Pinpoint the cell where the given text exists, returning its [X, Y] midpoint coordinate. 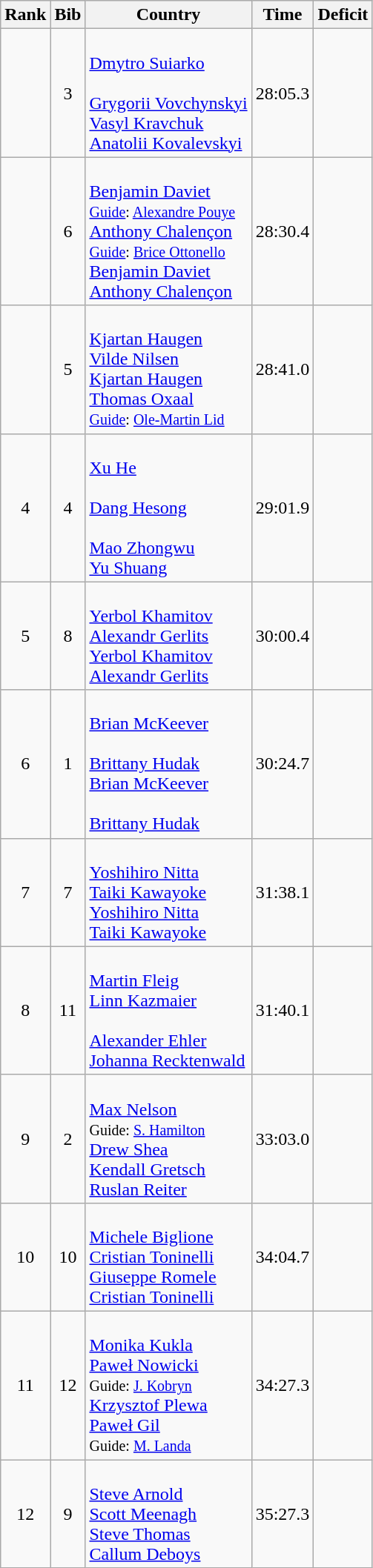
Xu HeDang HesongMao ZhongwuYu Shuang [168, 508]
Max NelsonGuide: S. HamiltonDrew SheaKendall GretschRuslan Reiter [168, 1138]
Yerbol KhamitovAlexandr GerlitsYerbol KhamitovAlexandr Gerlits [168, 636]
Benjamin DavietGuide: Alexandre PouyeAnthony ChalençonGuide: Brice OttonelloBenjamin DavietAnthony Chalençon [168, 231]
31:40.1 [283, 1011]
2 [68, 1138]
28:30.4 [283, 231]
Kjartan HaugenVilde NilsenKjartan HaugenThomas OxaalGuide: Ole-Martin Lid [168, 369]
Yoshihiro NittaTaiki KawayokeYoshihiro NittaTaiki Kawayoke [168, 892]
Monika KuklaPaweł NowickiGuide: J. KobrynKrzysztof PlewaPaweł GilGuide: M. Landa [168, 1385]
Martin FleigLinn KazmaierAlexander EhlerJohanna Recktenwald [168, 1011]
31:38.1 [283, 892]
34:04.7 [283, 1257]
Country [168, 15]
Brian McKeeverBrittany HudakBrian McKeeverBrittany Hudak [168, 764]
30:00.4 [283, 636]
34:27.3 [283, 1385]
3 [68, 93]
Rank [25, 15]
Dmytro SuiarkoGrygorii VovchynskyiVasyl KravchukAnatolii Kovalevskyi [168, 93]
Michele BiglioneCristian ToninelliGiuseppe RomeleCristian Toninelli [168, 1257]
35:27.3 [283, 1514]
1 [68, 764]
30:24.7 [283, 764]
Time [283, 15]
29:01.9 [283, 508]
Deficit [343, 15]
Steve ArnoldScott MeenaghSteve ThomasCallum Deboys [168, 1514]
33:03.0 [283, 1138]
Bib [68, 15]
28:41.0 [283, 369]
28:05.3 [283, 93]
